Pinpoint the cell where the given text exists, returning its [X, Y] midpoint coordinate. 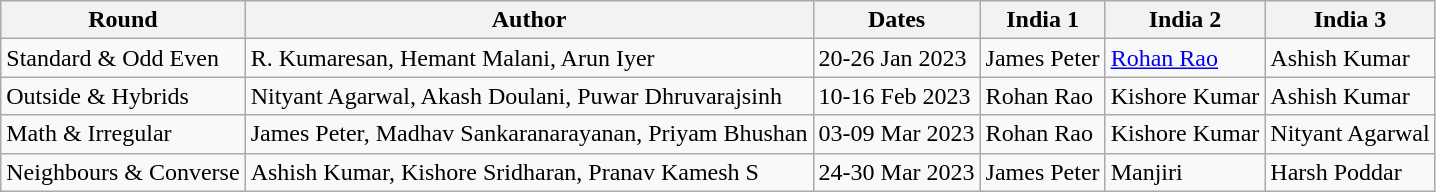
24-30 Mar 2023 [896, 172]
James Peter, Madhav Sankaranarayanan, Priyam Bhushan [529, 134]
India 3 [1350, 20]
20-26 Jan 2023 [896, 58]
Nityant Agarwal, Akash Doulani, Puwar Dhruvarajsinh [529, 96]
10-16 Feb 2023 [896, 96]
Dates [896, 20]
Outside & Hybrids [123, 96]
Ashish Kumar, Kishore Sridharan, Pranav Kamesh S [529, 172]
Standard & Odd Even [123, 58]
India 1 [1042, 20]
03-09 Mar 2023 [896, 134]
India 2 [1185, 20]
Harsh Poddar [1350, 172]
R. Kumaresan, Hemant Malani, Arun Iyer [529, 58]
Nityant Agarwal [1350, 134]
Neighbours & Converse [123, 172]
Round [123, 20]
Manjiri [1185, 172]
Author [529, 20]
Math & Irregular [123, 134]
